Determine the (x, y) coordinate at the center of the cell enclosing the given text.  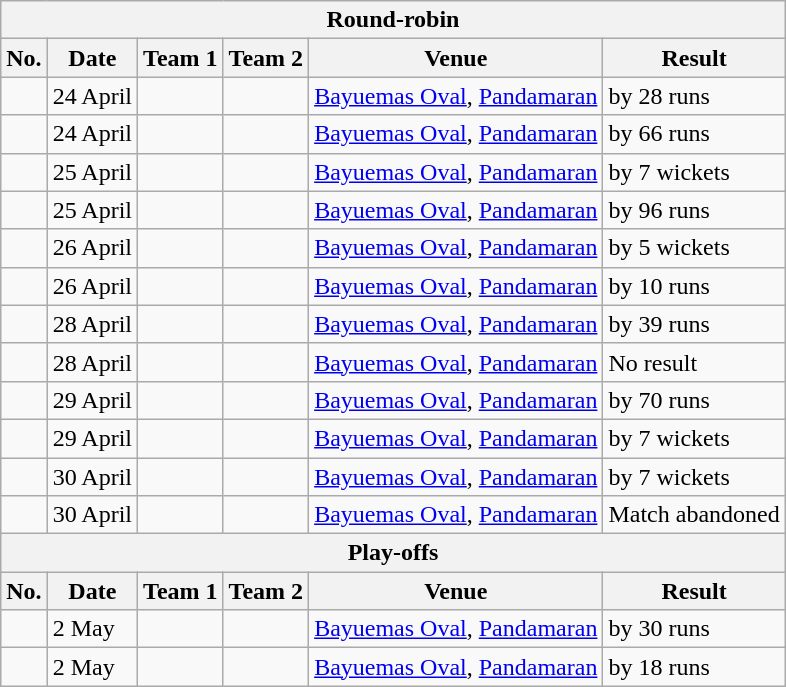
by 39 runs (694, 324)
Match abandoned (694, 515)
by 28 runs (694, 96)
Round-robin (393, 20)
by 10 runs (694, 286)
by 70 runs (694, 400)
by 5 wickets (694, 248)
by 66 runs (694, 134)
by 96 runs (694, 210)
by 30 runs (694, 629)
No result (694, 362)
by 18 runs (694, 667)
Play-offs (393, 553)
